Identify which cell holds the provided text, then report its [X, Y] central coordinate. 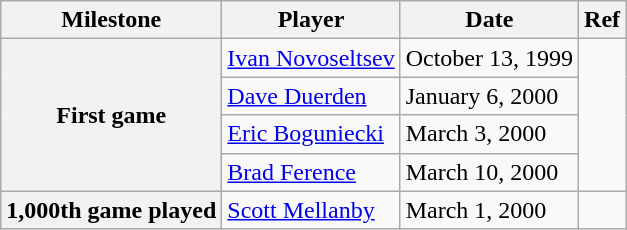
First game [112, 115]
Player [311, 20]
Scott Mellanby [311, 210]
October 13, 1999 [489, 58]
Date [489, 20]
Ivan Novoseltsev [311, 58]
March 1, 2000 [489, 210]
January 6, 2000 [489, 96]
Ref [602, 20]
March 3, 2000 [489, 134]
Milestone [112, 20]
Brad Ference [311, 172]
1,000th game played [112, 210]
Dave Duerden [311, 96]
Eric Boguniecki [311, 134]
March 10, 2000 [489, 172]
